Capture the cell that displays the provided text and extract its [x, y] central coordinate. 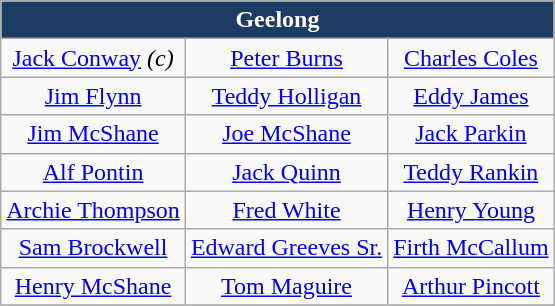
Eddy James [471, 96]
Jim McShane [94, 134]
Geelong [278, 20]
Jack Quinn [286, 172]
Firth McCallum [471, 248]
Sam Brockwell [94, 248]
Fred White [286, 210]
Jack Conway (c) [94, 58]
Charles Coles [471, 58]
Henry McShane [94, 286]
Jim Flynn [94, 96]
Edward Greeves Sr. [286, 248]
Alf Pontin [94, 172]
Tom Maguire [286, 286]
Teddy Rankin [471, 172]
Archie Thompson [94, 210]
Arthur Pincott [471, 286]
Jack Parkin [471, 134]
Peter Burns [286, 58]
Teddy Holligan [286, 96]
Joe McShane [286, 134]
Henry Young [471, 210]
